Detect which cell encompasses the target text, then output its [X, Y] center coordinate. 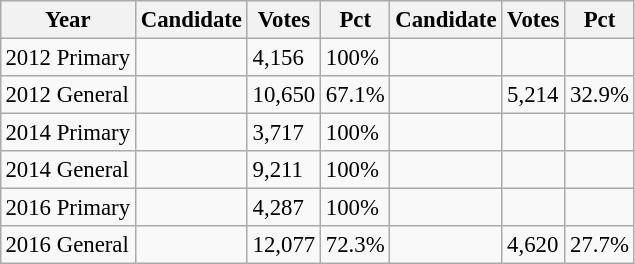
Year [68, 20]
32.9% [600, 95]
2012 General [68, 95]
72.3% [356, 245]
5,214 [534, 95]
4,620 [534, 245]
27.7% [600, 245]
4,156 [284, 57]
2016 Primary [68, 208]
2014 Primary [68, 133]
2016 General [68, 245]
67.1% [356, 95]
2014 General [68, 170]
12,077 [284, 245]
10,650 [284, 95]
4,287 [284, 208]
2012 Primary [68, 57]
3,717 [284, 133]
9,211 [284, 170]
